Scan for the cell matching the given text and deliver its (x, y) coordinate at center. 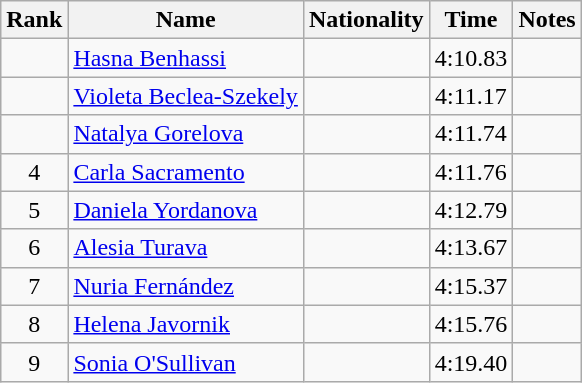
6 (34, 248)
4:11.74 (471, 134)
7 (34, 286)
Rank (34, 20)
4:11.17 (471, 96)
Helena Javornik (186, 324)
Carla Sacramento (186, 172)
Nationality (366, 20)
Alesia Turava (186, 248)
4:13.67 (471, 248)
Sonia O'Sullivan (186, 362)
4 (34, 172)
Hasna Benhassi (186, 58)
4:10.83 (471, 58)
Nuria Fernández (186, 286)
Time (471, 20)
4:11.76 (471, 172)
Notes (547, 20)
Name (186, 20)
5 (34, 210)
4:15.37 (471, 286)
Natalya Gorelova (186, 134)
Daniela Yordanova (186, 210)
4:19.40 (471, 362)
Violeta Beclea-Szekely (186, 96)
4:15.76 (471, 324)
9 (34, 362)
4:12.79 (471, 210)
8 (34, 324)
